Output the [X, Y] coordinate of the center of the cell containing the given text.  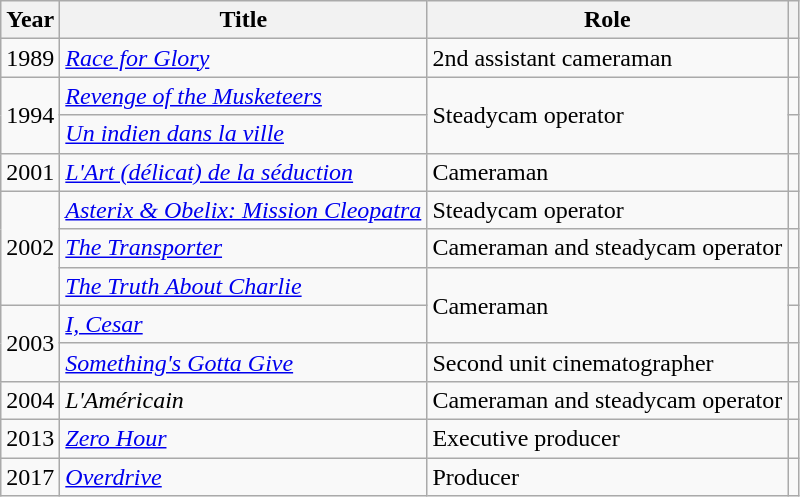
Overdrive [244, 477]
Something's Gotta Give [244, 362]
Zero Hour [244, 438]
1994 [30, 115]
Second unit cinematographer [608, 362]
Race for Glory [244, 58]
Role [608, 20]
The Transporter [244, 248]
L'Art (délicat) de la séduction [244, 172]
L'Américain [244, 400]
Producer [608, 477]
The Truth About Charlie [244, 286]
Executive producer [608, 438]
1989 [30, 58]
2003 [30, 343]
Title [244, 20]
2017 [30, 477]
2004 [30, 400]
2nd assistant cameraman [608, 58]
2013 [30, 438]
2001 [30, 172]
Year [30, 20]
Revenge of the Musketeers [244, 96]
Asterix & Obelix: Mission Cleopatra [244, 210]
Un indien dans la ville [244, 134]
I, Cesar [244, 324]
2002 [30, 248]
